Search for the cell housing the specified text and yield its [x, y] center coordinate. 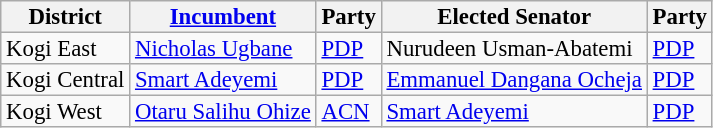
Otaru Salihu Ohize [223, 112]
ACN [348, 112]
District [66, 17]
Kogi Central [66, 80]
Elected Senator [514, 17]
Incumbent [223, 17]
Kogi West [66, 112]
Nurudeen Usman-Abatemi [514, 49]
Nicholas Ugbane [223, 49]
Emmanuel Dangana Ocheja [514, 80]
Kogi East [66, 49]
